Return the (X, Y) coordinate for the center point of the cell that contains the specified text.  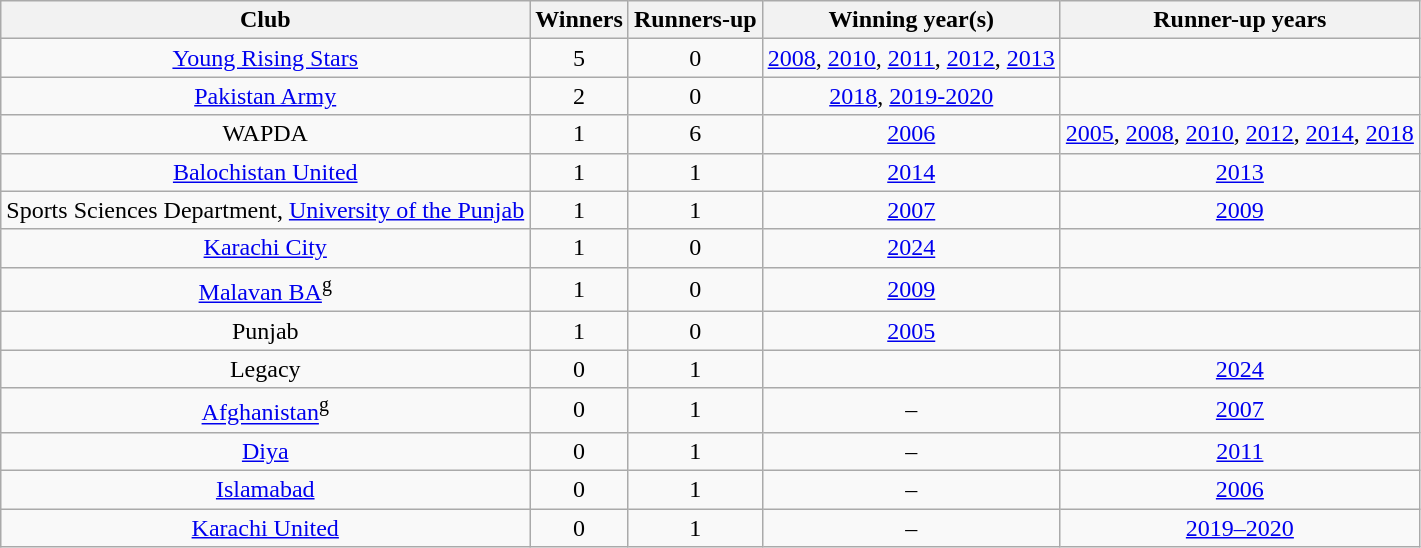
Winning year(s) (911, 20)
2008, 2010, 2011, 2012, 2013 (911, 58)
2005 (911, 331)
WAPDA (266, 134)
2018, 2019-2020 (911, 96)
6 (695, 134)
Young Rising Stars (266, 58)
Diya (266, 451)
Winners (580, 20)
Balochistan United (266, 172)
Karachi United (266, 528)
Club (266, 20)
2 (580, 96)
Malavan BAg (266, 290)
Islamabad (266, 489)
5 (580, 58)
2014 (911, 172)
2011 (1240, 451)
Punjab (266, 331)
Runner-up years (1240, 20)
Legacy (266, 369)
Runners-up (695, 20)
2013 (1240, 172)
2019–2020 (1240, 528)
Sports Sciences Department, University of the Punjab (266, 210)
Afghanistang (266, 410)
2005, 2008, 2010, 2012, 2014, 2018 (1240, 134)
Karachi City (266, 248)
Pakistan Army (266, 96)
